Extract the (x, y) coordinate from the center of the cell holding the provided text.  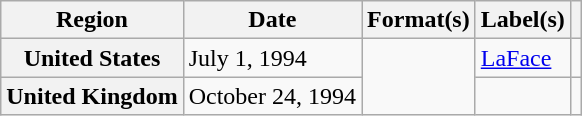
July 1, 1994 (272, 58)
October 24, 1994 (272, 96)
Region (92, 20)
United Kingdom (92, 96)
Format(s) (419, 20)
United States (92, 58)
LaFace (522, 58)
Label(s) (522, 20)
Date (272, 20)
